Return [X, Y] of the center of cell containing provided text 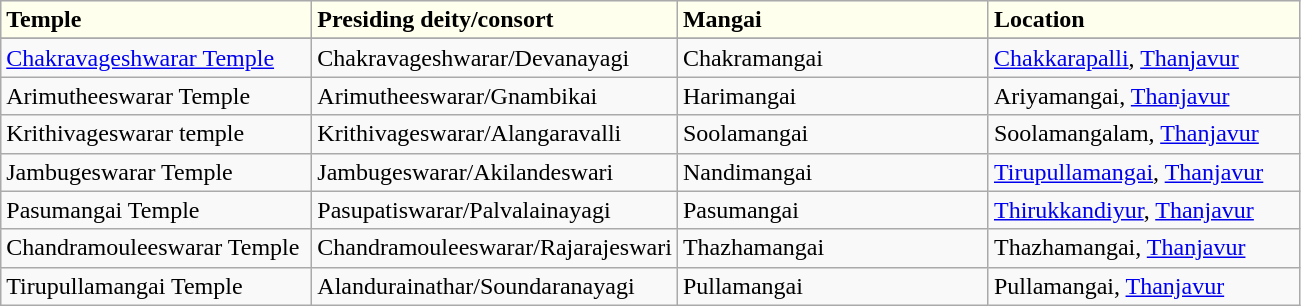
Tirupullamangai Temple [156, 286]
Chandramouleeswarar/Rajarajeswari [495, 248]
Thazhamangai [832, 248]
Chakravageshwarar/Devanayagi [495, 58]
Location [1144, 20]
Pullamangai [832, 286]
Chandramouleeswarar Temple [156, 248]
Temple [156, 20]
Tirupullamangai, Thanjavur [1144, 172]
Pasumangai Temple [156, 210]
Arimutheeswarar Temple [156, 96]
Harimangai [832, 96]
Ariyamangai, Thanjavur [1144, 96]
Krithivageswarar temple [156, 134]
Jambugeswarar Temple [156, 172]
Alandurainathar/Soundaranayagi [495, 286]
Pasumangai [832, 210]
Soolamangalam, Thanjavur [1144, 134]
Krithivageswarar/Alangaravalli [495, 134]
Pullamangai, Thanjavur [1144, 286]
Thirukkandiyur, Thanjavur [1144, 210]
Pasupatiswarar/Palvalainayagi [495, 210]
Soolamangai [832, 134]
Chakramangai [832, 58]
Jambugeswarar/Akilandeswari [495, 172]
Chakravageshwarar Temple [156, 58]
Nandimangai [832, 172]
Thazhamangai, Thanjavur [1144, 248]
Arimutheeswarar/Gnambikai [495, 96]
Presiding deity/consort [495, 20]
Chakkarapalli, Thanjavur [1144, 58]
Mangai [832, 20]
